Capture the cell that displays the provided text and extract its [x, y] central coordinate. 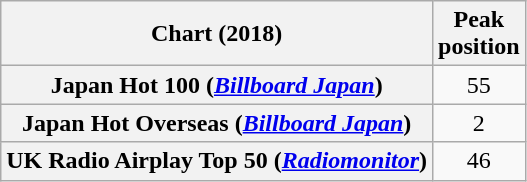
UK Radio Airplay Top 50 (Radiomonitor) [217, 161]
Chart (2018) [217, 34]
55 [479, 85]
Japan Hot 100 (Billboard Japan) [217, 85]
Japan Hot Overseas (Billboard Japan) [217, 123]
2 [479, 123]
46 [479, 161]
Peakposition [479, 34]
